Return [x, y] of the center of cell containing provided text 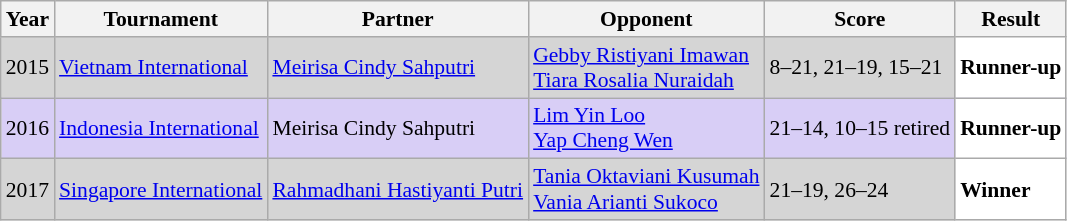
Winner [1010, 190]
Gebby Ristiyani Imawan Tiara Rosalia Nuraidah [646, 68]
Rahmadhani Hastiyanti Putri [398, 190]
21–14, 10–15 retired [860, 128]
Lim Yin Loo Yap Cheng Wen [646, 128]
Vietnam International [160, 68]
Year [28, 19]
Tournament [160, 19]
21–19, 26–24 [860, 190]
Result [1010, 19]
Tania Oktaviani Kusumah Vania Arianti Sukoco [646, 190]
Opponent [646, 19]
2015 [28, 68]
Indonesia International [160, 128]
8–21, 21–19, 15–21 [860, 68]
2016 [28, 128]
Score [860, 19]
Singapore International [160, 190]
Partner [398, 19]
2017 [28, 190]
